Find where the given text appears and provide that cell's center as (x, y) coordinate. 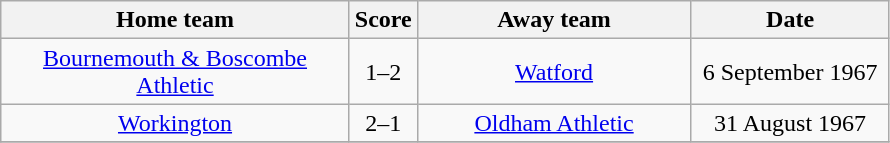
2–1 (383, 123)
Date (790, 20)
Oldham Athletic (554, 123)
6 September 1967 (790, 72)
Home team (176, 20)
Watford (554, 72)
31 August 1967 (790, 123)
1–2 (383, 72)
Workington (176, 123)
Score (383, 20)
Bournemouth & Boscombe Athletic (176, 72)
Away team (554, 20)
